From the cell containing the given text, extract its center point as (x, y) coordinate. 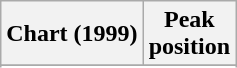
Chart (1999) (72, 34)
Peakposition (189, 34)
